For the text-containing cell, return its midpoint in [x, y] coordinate format. 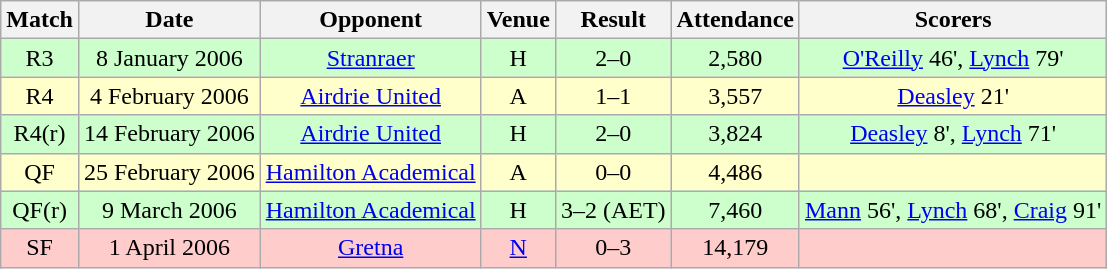
1–1 [613, 96]
R4(r) [40, 134]
QF(r) [40, 210]
3,824 [735, 134]
QF [40, 172]
14,179 [735, 248]
Stranraer [370, 58]
Match [40, 20]
Venue [518, 20]
SF [40, 248]
7,460 [735, 210]
3,557 [735, 96]
0–3 [613, 248]
N [518, 248]
Opponent [370, 20]
8 January 2006 [169, 58]
3–2 (AET) [613, 210]
Attendance [735, 20]
Mann 56', Lynch 68', Craig 91' [952, 210]
Deasley 21' [952, 96]
Scorers [952, 20]
Date [169, 20]
2,580 [735, 58]
R3 [40, 58]
0–0 [613, 172]
Gretna [370, 248]
O'Reilly 46', Lynch 79' [952, 58]
Result [613, 20]
R4 [40, 96]
Deasley 8', Lynch 71' [952, 134]
14 February 2006 [169, 134]
1 April 2006 [169, 248]
4,486 [735, 172]
4 February 2006 [169, 96]
9 March 2006 [169, 210]
25 February 2006 [169, 172]
